Identify which cell holds the provided text, then report its (X, Y) central coordinate. 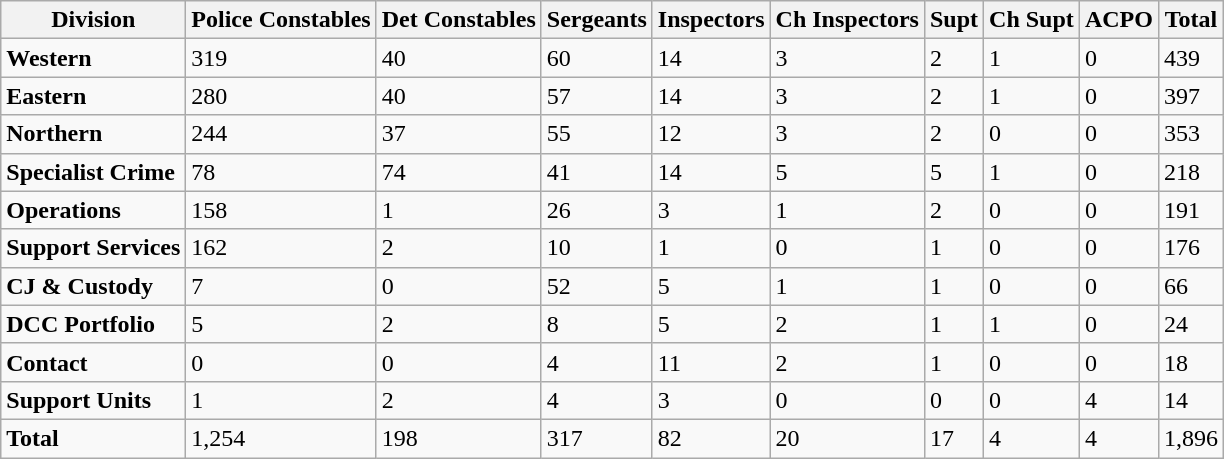
Northern (94, 134)
162 (281, 248)
Ch Inspectors (847, 20)
158 (281, 210)
191 (1190, 210)
24 (1190, 324)
66 (1190, 286)
Division (94, 20)
218 (1190, 172)
176 (1190, 248)
37 (458, 134)
8 (596, 324)
Sergeants (596, 20)
7 (281, 286)
Support Services (94, 248)
26 (596, 210)
60 (596, 58)
20 (847, 438)
Det Constables (458, 20)
Western (94, 58)
Police Constables (281, 20)
Supt (954, 20)
Ch Supt (1032, 20)
244 (281, 134)
1,896 (1190, 438)
41 (596, 172)
55 (596, 134)
1,254 (281, 438)
Contact (94, 362)
DCC Portfolio (94, 324)
353 (1190, 134)
Specialist Crime (94, 172)
Support Units (94, 400)
397 (1190, 96)
198 (458, 438)
57 (596, 96)
Eastern (94, 96)
10 (596, 248)
11 (711, 362)
319 (281, 58)
52 (596, 286)
Operations (94, 210)
18 (1190, 362)
82 (711, 438)
74 (458, 172)
Inspectors (711, 20)
439 (1190, 58)
78 (281, 172)
17 (954, 438)
12 (711, 134)
317 (596, 438)
CJ & Custody (94, 286)
280 (281, 96)
ACPO (1118, 20)
